Pinpoint the cell where the given text exists, returning its [x, y] midpoint coordinate. 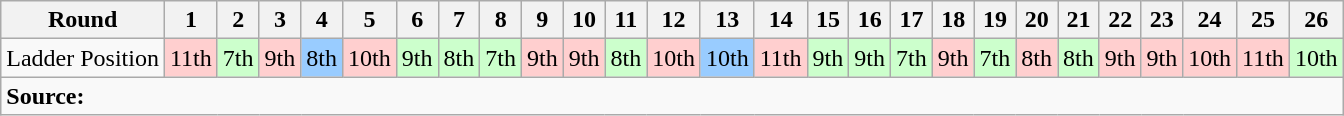
15 [828, 20]
16 [870, 20]
11 [626, 20]
14 [780, 20]
Ladder Position [83, 58]
19 [995, 20]
8 [501, 20]
26 [1316, 20]
20 [1037, 20]
22 [1120, 20]
13 [727, 20]
4 [322, 20]
10 [584, 20]
17 [912, 20]
5 [370, 20]
2 [238, 20]
7 [459, 20]
Round [83, 20]
12 [674, 20]
3 [280, 20]
Source: [672, 96]
24 [1210, 20]
18 [953, 20]
25 [1262, 20]
21 [1079, 20]
1 [190, 20]
6 [417, 20]
23 [1162, 20]
9 [543, 20]
